Identify which cell holds the provided text, then report its (X, Y) central coordinate. 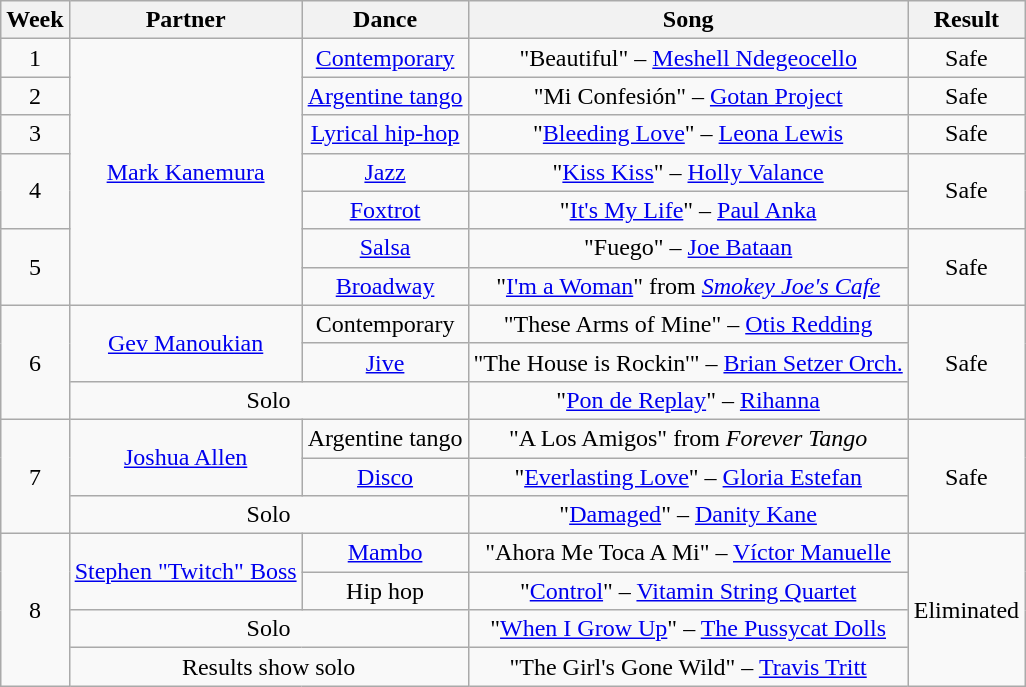
"Beautiful" – Meshell Ndegeocello (688, 58)
Dance (385, 20)
"Bleeding Love" – Leona Lewis (688, 134)
Disco (385, 477)
Partner (186, 20)
"Ahora Me Toca A Mi" – Víctor Manuelle (688, 553)
Results show solo (268, 667)
"When I Grow Up" – The Pussycat Dolls (688, 629)
"Control" – Vitamin String Quartet (688, 591)
"The House is Rockin'" – Brian Setzer Orch. (688, 362)
Result (966, 20)
Lyrical hip-hop (385, 134)
"Fuego" – Joe Bataan (688, 248)
Salsa (385, 248)
"Everlasting Love" – Gloria Estefan (688, 477)
Broadway (385, 286)
"Kiss Kiss" – Holly Valance (688, 172)
7 (35, 476)
"Pon de Replay" – Rihanna (688, 400)
"These Arms of Mine" – Otis Redding (688, 324)
"It's My Life" – Paul Anka (688, 210)
Foxtrot (385, 210)
Joshua Allen (186, 457)
8 (35, 610)
"I'm a Woman" from Smokey Joe's Cafe (688, 286)
Mark Kanemura (186, 172)
"Damaged" – Danity Kane (688, 515)
1 (35, 58)
Eliminated (966, 610)
5 (35, 267)
Week (35, 20)
"The Girl's Gone Wild" – Travis Tritt (688, 667)
"A Los Amigos" from Forever Tango (688, 438)
Jazz (385, 172)
"Mi Confesión" – Gotan Project (688, 96)
Gev Manoukian (186, 343)
Jive (385, 362)
2 (35, 96)
4 (35, 191)
3 (35, 134)
Stephen "Twitch" Boss (186, 572)
Song (688, 20)
Mambo (385, 553)
6 (35, 362)
Hip hop (385, 591)
